Output the (x, y) coordinate of the center of the cell containing the given text.  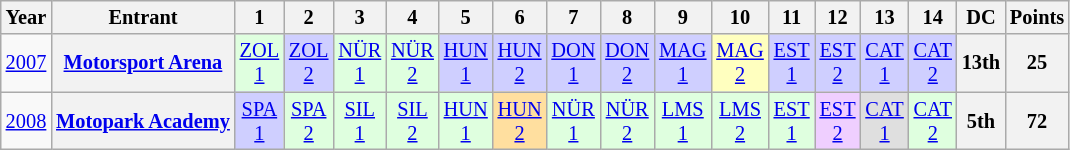
Points (1037, 17)
8 (627, 17)
SIL1 (360, 121)
5 (466, 17)
2008 (26, 121)
13th (981, 63)
10 (740, 17)
LMS1 (682, 121)
ZOL2 (308, 63)
4 (412, 17)
72 (1037, 121)
25 (1037, 63)
6 (520, 17)
SIL2 (412, 121)
9 (682, 17)
SPA1 (260, 121)
MAG2 (740, 63)
7 (573, 17)
12 (838, 17)
Year (26, 17)
DC (981, 17)
Entrant (143, 17)
Motorsport Arena (143, 63)
5th (981, 121)
11 (792, 17)
MAG1 (682, 63)
LMS2 (740, 121)
2 (308, 17)
Motopark Academy (143, 121)
3 (360, 17)
1 (260, 17)
14 (933, 17)
13 (884, 17)
SPA2 (308, 121)
DON2 (627, 63)
2007 (26, 63)
DON1 (573, 63)
ZOL1 (260, 63)
